Detect which cell encompasses the target text, then output its [X, Y] center coordinate. 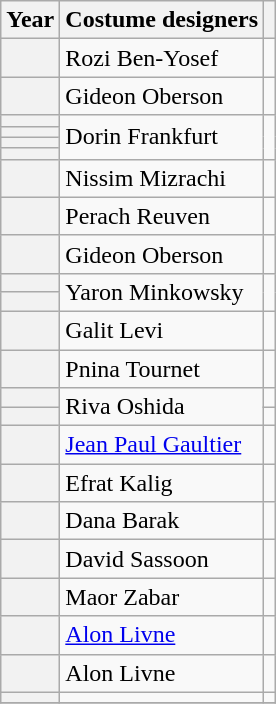
Pnina Tournet [162, 369]
Nissim Mizrachi [162, 178]
Riva Oshida [162, 407]
Rozi Ben-Yosef [162, 58]
David Sassoon [162, 559]
Yaron Minkowsky [162, 292]
Year [30, 20]
Dorin Frankfurt [162, 137]
Galit Levi [162, 330]
Perach Reuven [162, 216]
Dana Barak [162, 521]
Costume designers [162, 20]
Maor Zabar [162, 597]
Jean Paul Gaultier [162, 445]
Efrat Kalig [162, 483]
